Identify which cell holds the provided text, then report its [x, y] central coordinate. 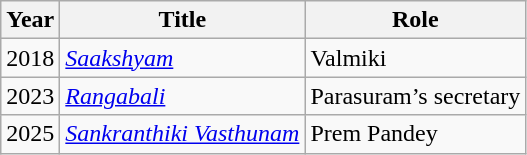
2023 [30, 96]
Title [182, 20]
Saakshyam [182, 58]
Year [30, 20]
Prem Pandey [416, 134]
2025 [30, 134]
Sankranthiki Vasthunam [182, 134]
Role [416, 20]
2018 [30, 58]
Rangabali [182, 96]
Valmiki [416, 58]
Parasuram’s secretary [416, 96]
